Return [x, y] of the center of cell containing provided text 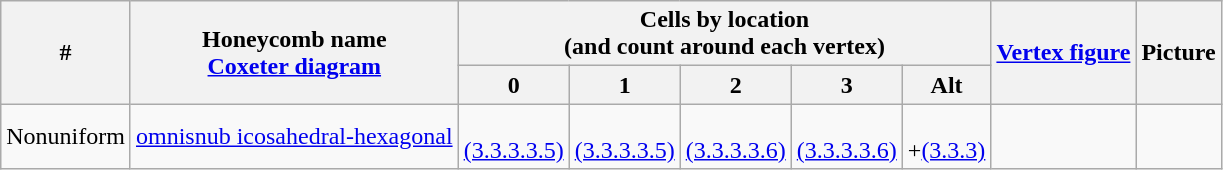
3 [846, 85]
2 [736, 85]
Honeycomb nameCoxeter diagram [294, 52]
Alt [946, 85]
+(3.3.3) [946, 136]
0 [514, 85]
# [66, 52]
Picture [1178, 52]
Vertex figure [1064, 52]
omnisnub icosahedral-hexagonal [294, 136]
Nonuniform [66, 136]
Cells by location(and count around each vertex) [724, 34]
1 [624, 85]
